Provide the (X, Y) coordinate of the cell's center where the given text is located.  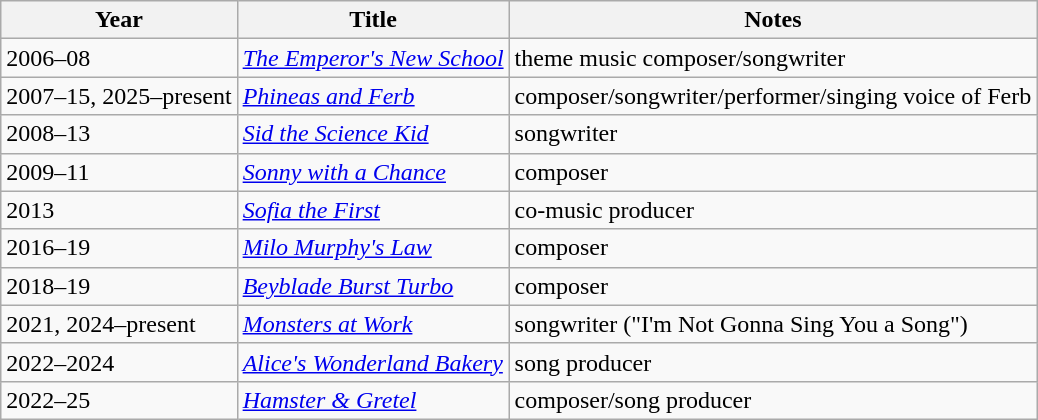
Milo Murphy's Law (373, 248)
Alice's Wonderland Bakery (373, 362)
Title (373, 20)
composer/songwriter/performer/singing voice of Ferb (773, 96)
Beyblade Burst Turbo (373, 286)
2013 (119, 210)
2009–11 (119, 172)
songwriter (773, 134)
Notes (773, 20)
2016–19 (119, 248)
2021, 2024–present (119, 324)
2007–15, 2025–present (119, 96)
Monsters at Work (373, 324)
theme music composer/songwriter (773, 58)
Phineas and Ferb (373, 96)
composer/song producer (773, 400)
2022–25 (119, 400)
Year (119, 20)
2022–2024 (119, 362)
Sofia the First (373, 210)
Hamster & Gretel (373, 400)
co-music producer (773, 210)
Sid the Science Kid (373, 134)
Sonny with a Chance (373, 172)
2018–19 (119, 286)
2008–13 (119, 134)
song producer (773, 362)
2006–08 (119, 58)
The Emperor's New School (373, 58)
songwriter ("I'm Not Gonna Sing You a Song") (773, 324)
